Scan for the cell matching the given text and deliver its [x, y] coordinate at center. 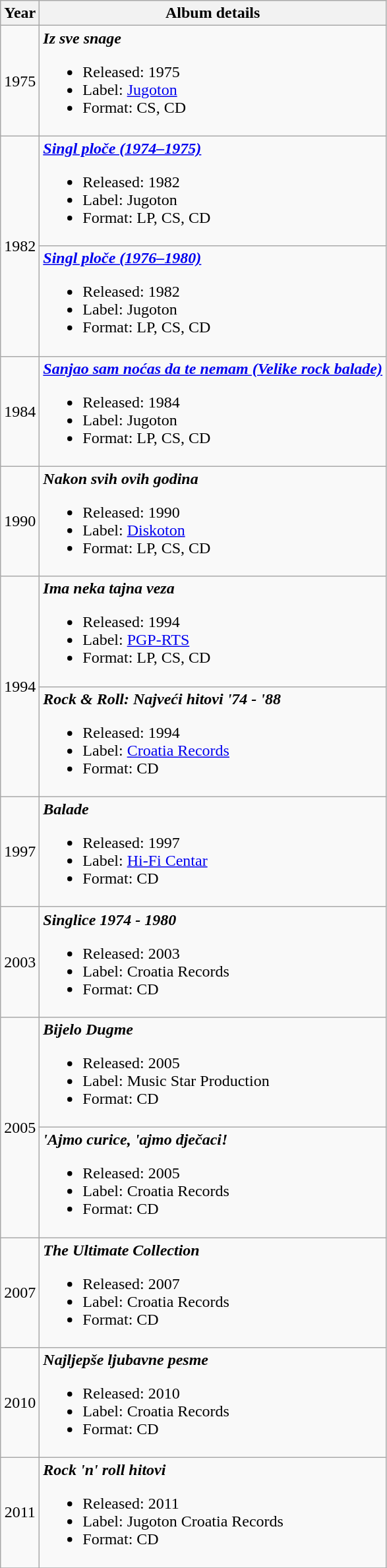
Singlice 1974 - 1980Released: 2003Label: Croatia RecordsFormat: CD [213, 961]
Bijelo DugmeReleased: 2005Label: Music Star ProductionFormat: CD [213, 1072]
Year [20, 13]
1994 [20, 686]
Nakon svih ovih godinaReleased: 1990Label: DiskotonFormat: LP, CS, CD [213, 521]
The Ultimate CollectionReleased: 2007Label: Croatia RecordsFormat: CD [213, 1292]
Iz sve snageReleased: 1975Label: JugotonFormat: CS, CD [213, 80]
2003 [20, 961]
1990 [20, 521]
1982 [20, 246]
Album details [213, 13]
Rock 'n' roll hitoviReleased: 2011Label: Jugoton Croatia RecordsFormat: CD [213, 1513]
Sanjao sam noćas da te nemam (Velike rock balade)Released: 1984Label: JugotonFormat: LP, CS, CD [213, 411]
1984 [20, 411]
Singl ploče (1974–1975)Released: 1982Label: JugotonFormat: LP, CS, CD [213, 191]
1975 [20, 80]
BaladeReleased: 1997Label: Hi-Fi CentarFormat: CD [213, 852]
2011 [20, 1513]
2007 [20, 1292]
Ima neka tajna vezaReleased: 1994Label: PGP-RTSFormat: LP, CS, CD [213, 632]
Singl ploče (1976–1980)Released: 1982Label: JugotonFormat: LP, CS, CD [213, 301]
2010 [20, 1403]
Rock & Roll: Najveći hitovi '74 - '88Released: 1994Label: Croatia RecordsFormat: CD [213, 741]
2005 [20, 1127]
'Ajmo curice, 'ajmo dječaci!Released: 2005Label: Croatia RecordsFormat: CD [213, 1182]
1997 [20, 852]
Najljepše ljubavne pesmeReleased: 2010Label: Croatia RecordsFormat: CD [213, 1403]
